Pinpoint the cell where the given text exists, returning its [X, Y] midpoint coordinate. 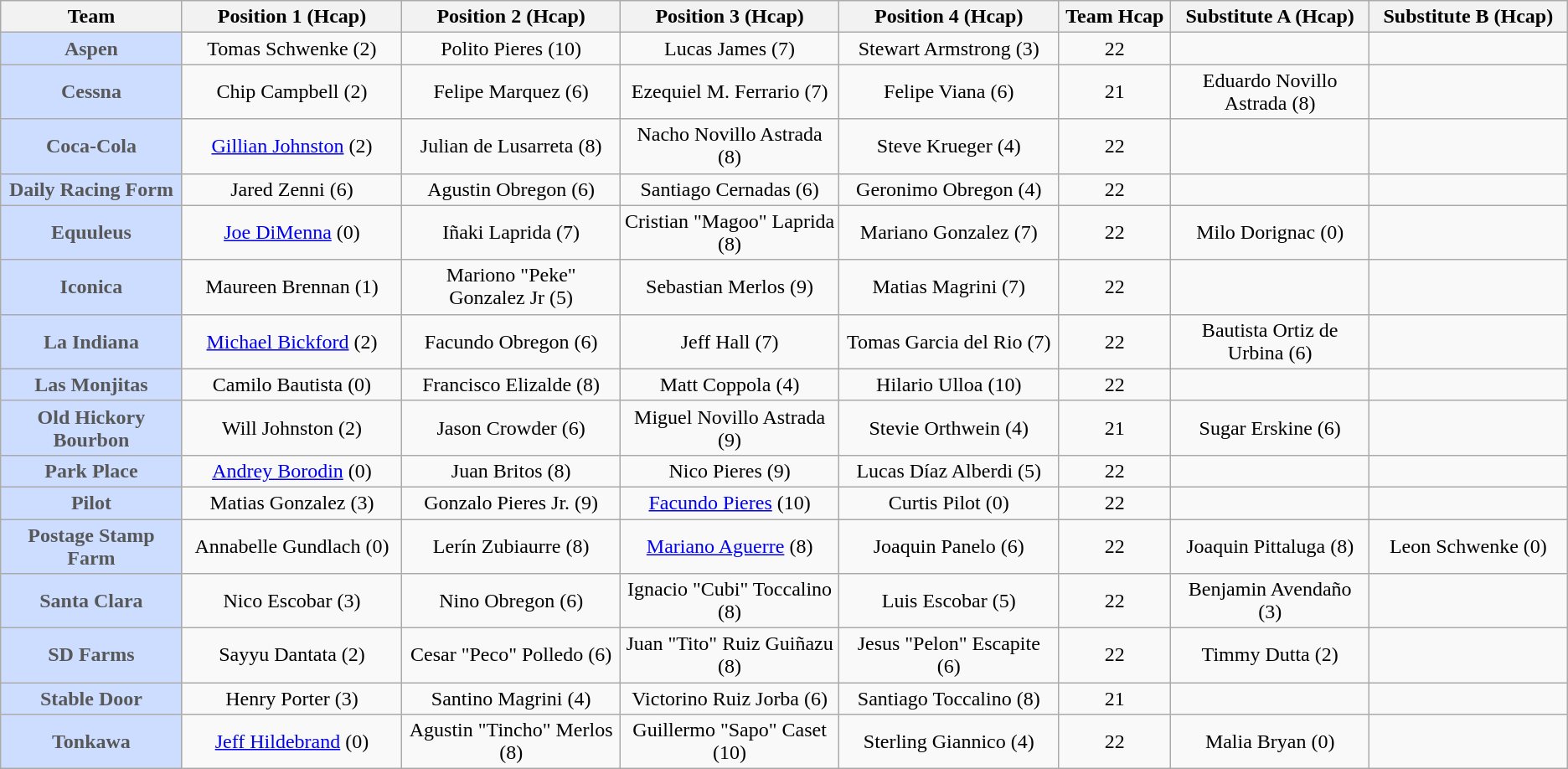
Joaquin Panelo (6) [949, 546]
Matias Magrini (7) [949, 286]
Lucas Díaz Alberdi (5) [949, 471]
Miguel Novillo Astrada (9) [729, 427]
Polito Pieres (10) [511, 49]
Juan "Tito" Ruiz Guiñazu (8) [729, 655]
Daily Racing Form [91, 189]
Andrey Borodin (0) [291, 471]
Lerín Zubiaurre (8) [511, 546]
Ezequiel M. Ferrario (7) [729, 92]
Santiago Cernadas (6) [729, 189]
Position 3 (Hcap) [729, 17]
Tomas Garcia del Rio (7) [949, 342]
Position 4 (Hcap) [949, 17]
Steve Krueger (4) [949, 146]
Juan Britos (8) [511, 471]
Sebastian Merlos (9) [729, 286]
Malia Bryan (0) [1270, 742]
Postage Stamp Farm [91, 546]
Agustin "Tincho" Merlos (8) [511, 742]
Michael Bickford (2) [291, 342]
Curtis Pilot (0) [949, 503]
Coca-Cola [91, 146]
Matt Coppola (4) [729, 384]
Aspen [91, 49]
Santiago Toccalino (8) [949, 699]
Nino Obregon (6) [511, 601]
Matias Gonzalez (3) [291, 503]
Facundo Pieres (10) [729, 503]
Guillermo "Sapo" Caset (10) [729, 742]
Nacho Novillo Astrada (8) [729, 146]
Will Johnston (2) [291, 427]
Team Hcap [1115, 17]
Stewart Armstrong (3) [949, 49]
Maureen Brennan (1) [291, 286]
Cessna [91, 92]
Nico Escobar (3) [291, 601]
Leon Schwenke (0) [1469, 546]
Francisco Elizalde (8) [511, 384]
Tomas Schwenke (2) [291, 49]
Joaquin Pittaluga (8) [1270, 546]
Stable Door [91, 699]
Santino Magrini (4) [511, 699]
Julian de Lusarreta (8) [511, 146]
Position 2 (Hcap) [511, 17]
Equuleus [91, 233]
Timmy Dutta (2) [1270, 655]
Jeff Hildebrand (0) [291, 742]
Jared Zenni (6) [291, 189]
Eduardo Novillo Astrada (8) [1270, 92]
Mariono "Peke" Gonzalez Jr (5) [511, 286]
Milo Dorignac (0) [1270, 233]
SD Farms [91, 655]
Felipe Marquez (6) [511, 92]
Mariano Aguerre (8) [729, 546]
Bautista Ortiz de Urbina (6) [1270, 342]
Gonzalo Pieres Jr. (9) [511, 503]
Cristian "Magoo" Laprida (8) [729, 233]
Hilario Ulloa (10) [949, 384]
Position 1 (Hcap) [291, 17]
Park Place [91, 471]
Joe DiMenna (0) [291, 233]
Tonkawa [91, 742]
Iñaki Laprida (7) [511, 233]
Las Monjitas [91, 384]
Substitute A (Hcap) [1270, 17]
Jesus "Pelon" Escapite (6) [949, 655]
Camilo Bautista (0) [291, 384]
Substitute B (Hcap) [1469, 17]
La Indiana [91, 342]
Team [91, 17]
Ignacio "Cubi" Toccalino (8) [729, 601]
Facundo Obregon (6) [511, 342]
Jeff Hall (7) [729, 342]
Lucas James (7) [729, 49]
Nico Pieres (9) [729, 471]
Victorino Ruiz Jorba (6) [729, 699]
Sugar Erskine (6) [1270, 427]
Chip Campbell (2) [291, 92]
Old Hickory Bourbon [91, 427]
Sterling Giannico (4) [949, 742]
Annabelle Gundlach (0) [291, 546]
Felipe Viana (6) [949, 92]
Benjamin Avendaño (3) [1270, 601]
Santa Clara [91, 601]
Geronimo Obregon (4) [949, 189]
Henry Porter (3) [291, 699]
Mariano Gonzalez (7) [949, 233]
Agustin Obregon (6) [511, 189]
Sayyu Dantata (2) [291, 655]
Stevie Orthwein (4) [949, 427]
Jason Crowder (6) [511, 427]
Luis Escobar (5) [949, 601]
Cesar "Peco" Polledo (6) [511, 655]
Gillian Johnston (2) [291, 146]
Pilot [91, 503]
Iconica [91, 286]
